Provide the (X, Y) coordinate of the cell's center where the given text is located.  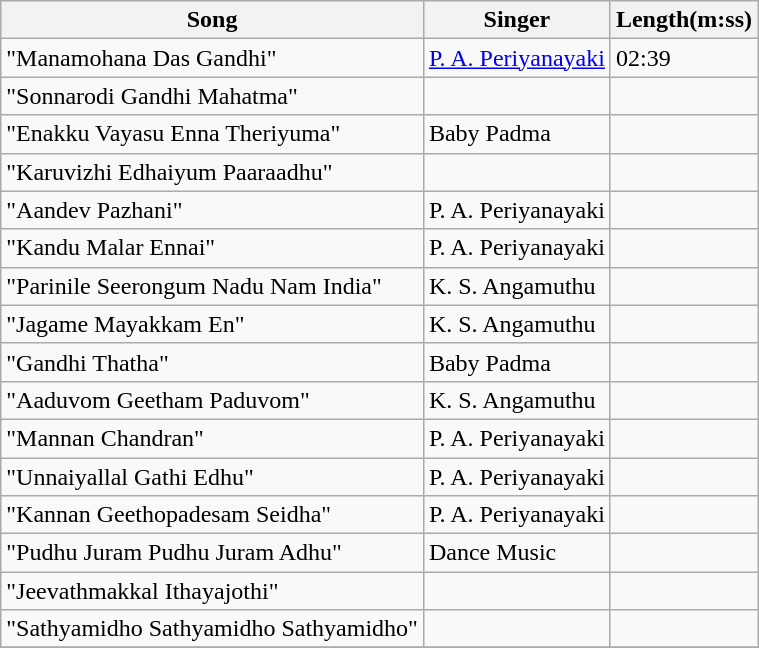
"Karuvizhi Edhaiyum Paaraadhu" (212, 172)
Length(m:ss) (684, 20)
"Kandu Malar Ennai" (212, 248)
02:39 (684, 58)
"Manamohana Das Gandhi" (212, 58)
"Gandhi Thatha" (212, 362)
"Sathyamidho Sathyamidho Sathyamidho" (212, 629)
Dance Music (516, 553)
"Sonnarodi Gandhi Mahatma" (212, 96)
Singer (516, 20)
"Aaduvom Geetham Paduvom" (212, 400)
"Aandev Pazhani" (212, 210)
"Kannan Geethopadesam Seidha" (212, 515)
"Mannan Chandran" (212, 438)
"Jeevathmakkal Ithayajothi" (212, 591)
"Jagame Mayakkam En" (212, 324)
"Pudhu Juram Pudhu Juram Adhu" (212, 553)
"Parinile Seerongum Nadu Nam India" (212, 286)
"Unnaiyallal Gathi Edhu" (212, 477)
"Enakku Vayasu Enna Theriyuma" (212, 134)
Song (212, 20)
